Pinpoint the cell where the given text exists, returning its (x, y) midpoint coordinate. 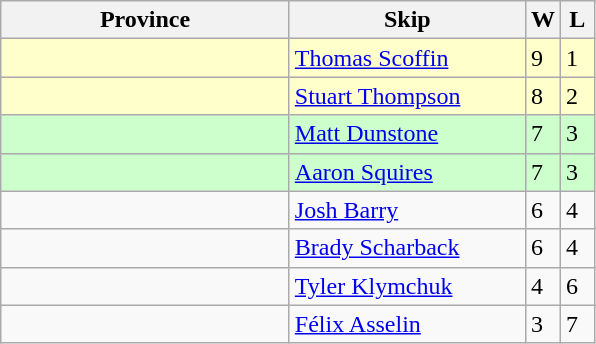
1 (577, 58)
Josh Barry (407, 210)
Skip (407, 20)
8 (542, 96)
Tyler Klymchuk (407, 286)
Matt Dunstone (407, 134)
2 (577, 96)
Province (146, 20)
Stuart Thompson (407, 96)
W (542, 20)
Thomas Scoffin (407, 58)
Aaron Squires (407, 172)
9 (542, 58)
Félix Asselin (407, 324)
L (577, 20)
Brady Scharback (407, 248)
